Output the (X, Y) coordinate of the center of the cell containing the given text.  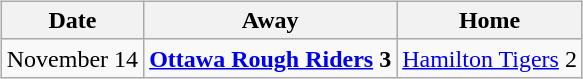
November 14 (72, 58)
Away (270, 20)
Hamilton Tigers 2 (490, 58)
Home (490, 20)
Ottawa Rough Riders 3 (270, 58)
Date (72, 20)
